Determine the (X, Y) coordinate at the center of the cell enclosing the given text.  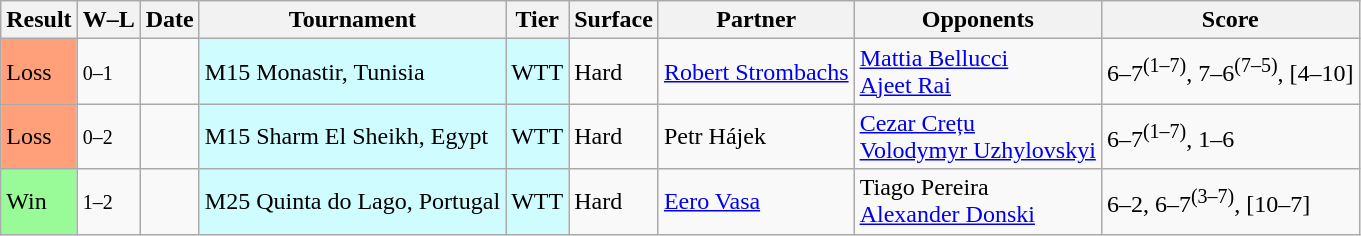
Score (1230, 20)
0–2 (108, 136)
Cezar Crețu Volodymyr Uzhylovskyi (978, 136)
6–7(1–7), 7–6(7–5), [4–10] (1230, 72)
Opponents (978, 20)
6–2, 6–7(3–7), [10–7] (1230, 202)
Robert Strombachs (756, 72)
Eero Vasa (756, 202)
Win (39, 202)
Date (170, 20)
1–2 (108, 202)
Partner (756, 20)
Mattia Bellucci Ajeet Rai (978, 72)
0–1 (108, 72)
M15 Monastir, Tunisia (352, 72)
W–L (108, 20)
Petr Hájek (756, 136)
Tier (538, 20)
Surface (614, 20)
Result (39, 20)
M15 Sharm El Sheikh, Egypt (352, 136)
6–7(1–7), 1–6 (1230, 136)
Tiago Pereira Alexander Donski (978, 202)
M25 Quinta do Lago, Portugal (352, 202)
Tournament (352, 20)
